Pinpoint the cell where the given text exists, returning its (X, Y) midpoint coordinate. 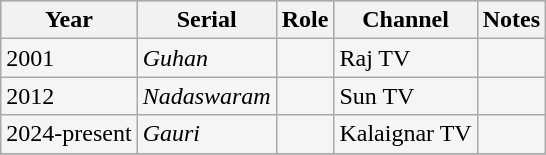
2001 (69, 58)
Year (69, 20)
Gauri (206, 134)
Channel (406, 20)
Serial (206, 20)
2012 (69, 96)
Kalaignar TV (406, 134)
Guhan (206, 58)
2024-present (69, 134)
Raj TV (406, 58)
Nadaswaram (206, 96)
Notes (511, 20)
Role (305, 20)
Sun TV (406, 96)
